Extract the [X, Y] coordinate from the center of the cell holding the provided text.  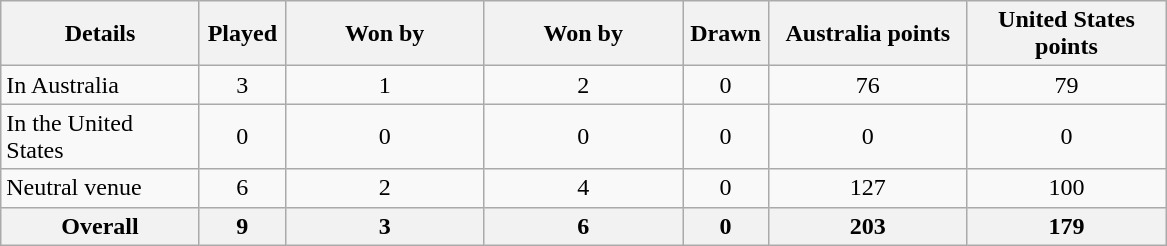
127 [868, 188]
Neutral venue [100, 188]
In Australia [100, 85]
Drawn [725, 34]
76 [868, 85]
79 [1066, 85]
Played [242, 34]
1 [384, 85]
203 [868, 226]
Australia points [868, 34]
United States points [1066, 34]
In the United States [100, 136]
179 [1066, 226]
9 [242, 226]
Details [100, 34]
Overall [100, 226]
100 [1066, 188]
4 [584, 188]
